Output the [x, y] coordinate of the center of the cell containing the given text.  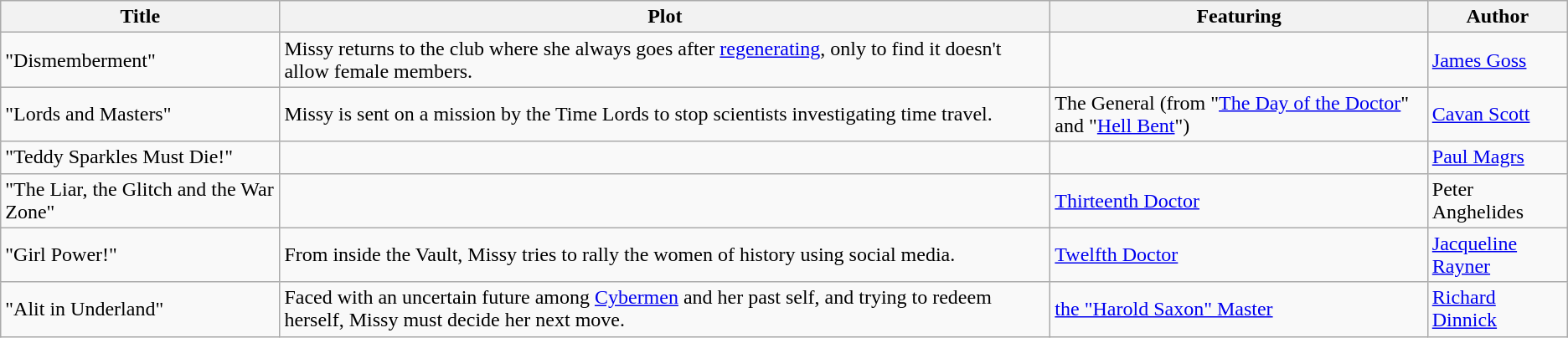
Peter Anghelides [1498, 201]
Plot [665, 17]
Missy is sent on a mission by the Time Lords to stop scientists investigating time travel. [665, 114]
The General (from "The Day of the Doctor" and "Hell Bent") [1239, 114]
"Dismemberment" [141, 60]
Missy returns to the club where she always goes after regenerating, only to find it doesn't allow female members. [665, 60]
Author [1498, 17]
"Girl Power!" [141, 254]
"Alit in Underland" [141, 310]
"The Liar, the Glitch and the War Zone" [141, 201]
James Goss [1498, 60]
the "Harold Saxon" Master [1239, 310]
Twelfth Doctor [1239, 254]
Faced with an uncertain future among Cybermen and her past self, and trying to redeem herself, Missy must decide her next move. [665, 310]
From inside the Vault, Missy tries to rally the women of history using social media. [665, 254]
"Teddy Sparkles Must Die!" [141, 157]
Cavan Scott [1498, 114]
Paul Magrs [1498, 157]
Title [141, 17]
Richard Dinnick [1498, 310]
Featuring [1239, 17]
Thirteenth Doctor [1239, 201]
Jacqueline Rayner [1498, 254]
"Lords and Masters" [141, 114]
